Detect which cell encompasses the target text, then output its [X, Y] center coordinate. 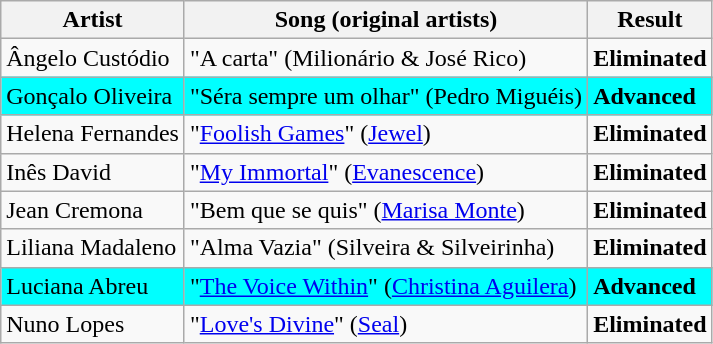
Helena Fernandes [93, 134]
"Séra sempre um olhar" (Pedro Miguéis) [386, 96]
Luciana Abreu [93, 286]
"Bem que se quis" (Marisa Monte) [386, 210]
Artist [93, 20]
Liliana Madaleno [93, 248]
Gonçalo Oliveira [93, 96]
Nuno Lopes [93, 324]
Ângelo Custódio [93, 58]
Inês David [93, 172]
Result [650, 20]
"A carta" (Milionário & José Rico) [386, 58]
"Foolish Games" (Jewel) [386, 134]
"Love's Divine" (Seal) [386, 324]
Song (original artists) [386, 20]
"My Immortal" (Evanescence) [386, 172]
"The Voice Within" (Christina Aguilera) [386, 286]
"Alma Vazia" (Silveira & Silveirinha) [386, 248]
Jean Cremona [93, 210]
